For the text-containing cell, return its midpoint in [X, Y] coordinate format. 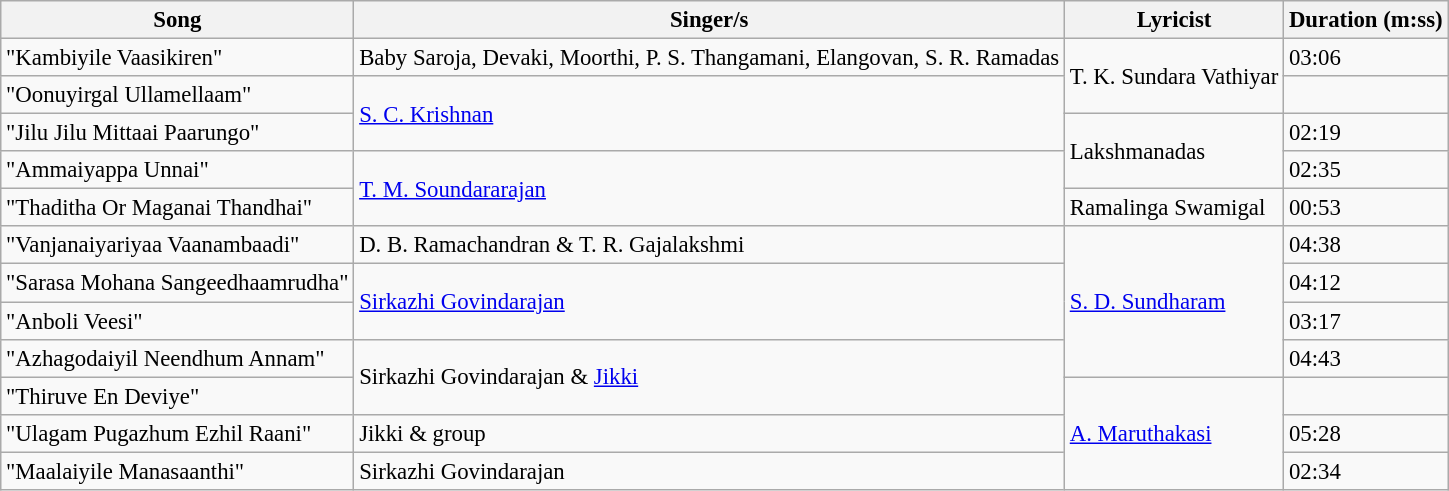
Sirkazhi Govindarajan & Jikki [710, 376]
"Thaditha Or Maganai Thandhai" [178, 208]
"Azhagodaiyil Neendhum Annam" [178, 358]
Ramalinga Swamigal [1174, 208]
Baby Saroja, Devaki, Moorthi, P. S. Thangamani, Elangovan, S. R. Ramadas [710, 58]
D. B. Ramachandran & T. R. Gajalakshmi [710, 245]
04:38 [1366, 245]
"Thiruve En Deviye" [178, 396]
"Vanjanaiyariyaa Vaanambaadi" [178, 245]
"Sarasa Mohana Sangeedhaamrudha" [178, 283]
Song [178, 20]
Lakshmanadas [1174, 152]
T. K. Sundara Vathiyar [1174, 76]
S. C. Krishnan [710, 114]
Jikki & group [710, 433]
02:19 [1366, 133]
"Jilu Jilu Mittaai Paarungo" [178, 133]
04:43 [1366, 358]
Lyricist [1174, 20]
03:17 [1366, 321]
"Oonuyirgal Ullamellaam" [178, 95]
04:12 [1366, 283]
05:28 [1366, 433]
03:06 [1366, 58]
"Ulagam Pugazhum Ezhil Raani" [178, 433]
A. Maruthakasi [1174, 434]
02:35 [1366, 170]
"Maalaiyile Manasaanthi" [178, 471]
"Anboli Veesi" [178, 321]
"Kambiyile Vaasikiren" [178, 58]
Duration (m:ss) [1366, 20]
00:53 [1366, 208]
T. M. Soundararajan [710, 188]
Singer/s [710, 20]
S. D. Sundharam [1174, 301]
"Ammaiyappa Unnai" [178, 170]
02:34 [1366, 471]
